Identify which cell holds the provided text, then report its [x, y] central coordinate. 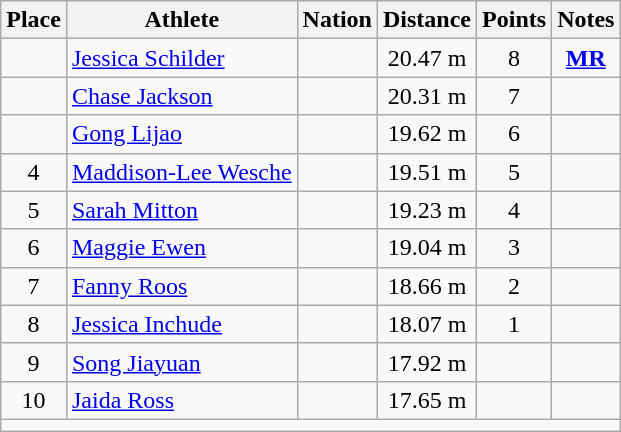
3 [514, 248]
18.07 m [426, 324]
Distance [426, 20]
19.62 m [426, 134]
Jessica Inchude [182, 324]
MR [586, 58]
20.47 m [426, 58]
Notes [586, 20]
9 [34, 362]
19.04 m [426, 248]
Sarah Mitton [182, 210]
Points [514, 20]
Song Jiayuan [182, 362]
18.66 m [426, 286]
10 [34, 400]
Gong Lijao [182, 134]
Athlete [182, 20]
Chase Jackson [182, 96]
Jessica Schilder [182, 58]
Place [34, 20]
Jaida Ross [182, 400]
19.51 m [426, 172]
Maggie Ewen [182, 248]
2 [514, 286]
Nation [337, 20]
Maddison-Lee Wesche [182, 172]
Fanny Roos [182, 286]
19.23 m [426, 210]
1 [514, 324]
20.31 m [426, 96]
17.92 m [426, 362]
17.65 m [426, 400]
